From the cell containing the given text, extract its center point as [X, Y] coordinate. 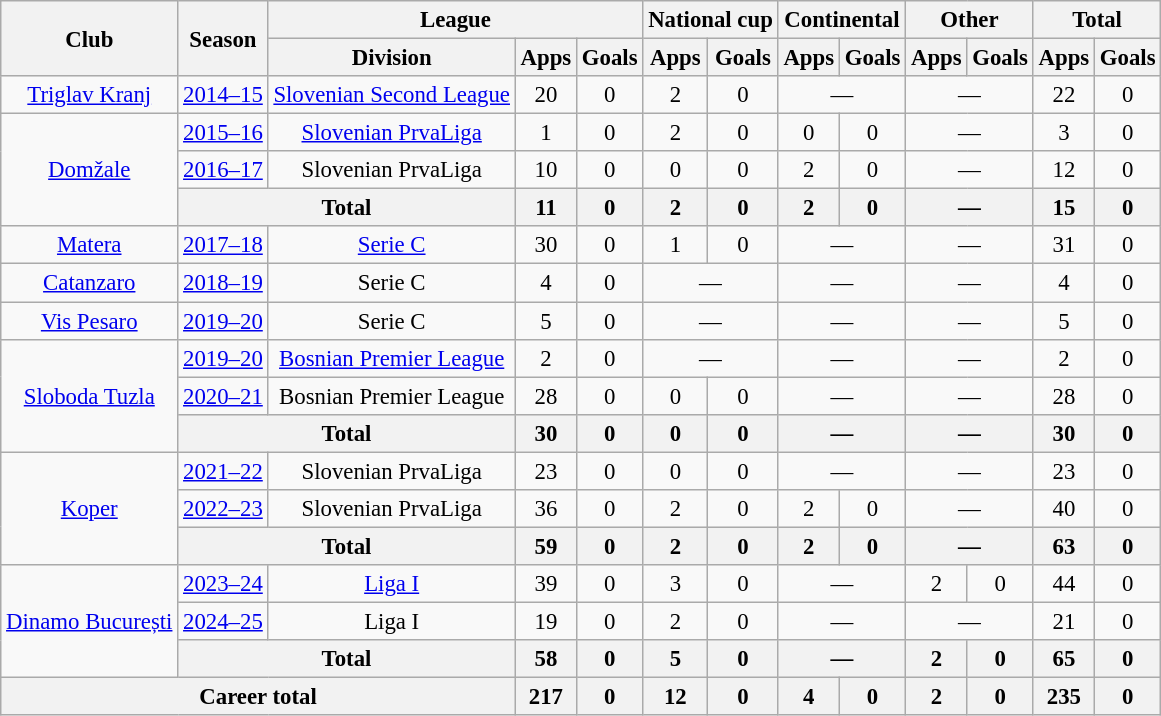
Club [90, 38]
58 [546, 659]
63 [1064, 546]
11 [546, 208]
Career total [258, 697]
Slovenian Second League [392, 95]
40 [1064, 509]
217 [546, 697]
2024–25 [223, 621]
2018–19 [223, 283]
19 [546, 621]
Domžale [90, 170]
44 [1064, 584]
2023–24 [223, 584]
Vis Pesaro [90, 321]
21 [1064, 621]
10 [546, 170]
Season [223, 38]
65 [1064, 659]
Dinamo București [90, 622]
2016–17 [223, 170]
20 [546, 95]
59 [546, 546]
2021–22 [223, 471]
Koper [90, 508]
2014–15 [223, 95]
League [456, 20]
15 [1064, 208]
Division [392, 58]
Continental [842, 20]
39 [546, 584]
2015–16 [223, 133]
2022–23 [223, 509]
Catanzaro [90, 283]
Triglav Kranj [90, 95]
Matera [90, 245]
2020–21 [223, 396]
31 [1064, 245]
Other [970, 20]
235 [1064, 697]
22 [1064, 95]
National cup [710, 20]
2017–18 [223, 245]
Sloboda Tuzla [90, 396]
36 [546, 509]
